Search for the cell housing the specified text and yield its [x, y] center coordinate. 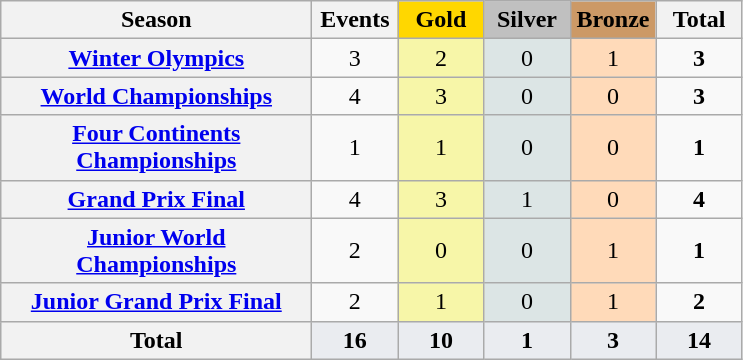
Junior World Championships [156, 250]
Silver [527, 20]
Four Continents Championships [156, 148]
Junior Grand Prix Final [156, 302]
Season [156, 20]
Gold [441, 20]
World Championships [156, 96]
Winter Olympics [156, 58]
14 [699, 340]
Grand Prix Final [156, 199]
Events [355, 20]
16 [355, 340]
10 [441, 340]
Bronze [613, 20]
